Output the (x, y) coordinate of the center of the cell containing the given text.  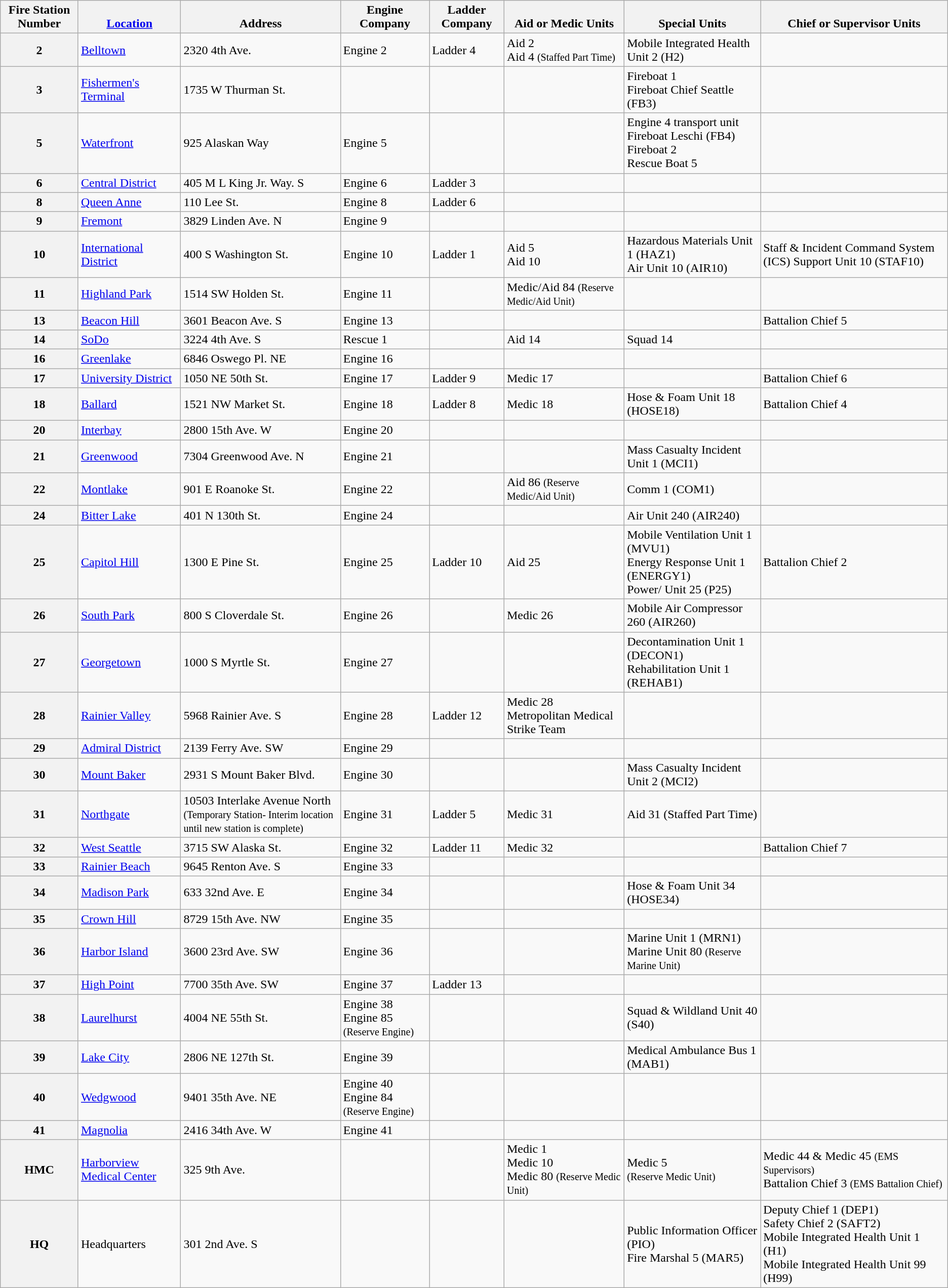
Engine 37 (385, 985)
West Seattle (129, 847)
Engine 18 (385, 404)
Harbor Island (129, 952)
Rainier Valley (129, 715)
29 (39, 748)
Battalion Chief 6 (854, 378)
Engine 5 (385, 143)
800 S Cloverdale St. (260, 616)
Engine 2 (385, 50)
Montlake (129, 489)
405 M L King Jr. Way. S (260, 183)
Engine 24 (385, 515)
Rescue 1 (385, 339)
HQ (39, 1243)
11 (39, 294)
3 (39, 90)
Engine 10 (385, 254)
35 (39, 919)
Ladder 5 (467, 814)
Engine 40Engine 84 (Reserve Engine) (385, 1097)
Engine 32 (385, 847)
Rainier Beach (129, 866)
Engine 25 (385, 562)
Greenwood (129, 457)
Laurelhurst (129, 1018)
5 (39, 143)
Engine 11 (385, 294)
Medic 28Metropolitan Medical Strike Team (564, 715)
Engine 28 (385, 715)
Aid 25 (564, 562)
Ladder 11 (467, 847)
16 (39, 358)
Lake City (129, 1057)
Engine 41 (385, 1130)
Engine 29 (385, 748)
3601 Beacon Ave. S (260, 320)
Medic 1Medic 10Medic 80 (Reserve Medic Unit) (564, 1170)
Ladder 10 (467, 562)
Engine 34 (385, 892)
Staff & Incident Command System (ICS) Support Unit 10 (STAF10) (854, 254)
Medic/Aid 84 (Reserve Medic/Aid Unit) (564, 294)
Battalion Chief 7 (854, 847)
8 (39, 202)
Highland Park (129, 294)
Headquarters (129, 1243)
Engine 39 (385, 1057)
Mobile Integrated Health Unit 2 (H2) (693, 50)
Medic 44 & Medic 45 (EMS Supervisors)Battalion Chief 3 (EMS Battalion Chief) (854, 1170)
Ladder 13 (467, 985)
Engine 27 (385, 662)
Ladder 9 (467, 378)
3224 4th Ave. S (260, 339)
10503 Interlake Avenue North(Temporary Station- Interim location until new station is complete) (260, 814)
Hazardous Materials Unit 1 (HAZ1)Air Unit 10 (AIR10) (693, 254)
Capitol Hill (129, 562)
Mobile Air Compressor 260 (AIR260) (693, 616)
University District (129, 378)
Engine 35 (385, 919)
18 (39, 404)
633 32nd Ave. E (260, 892)
Medic 5(Reserve Medic Unit) (693, 1170)
HMC (39, 1170)
2931 S Mount Baker Blvd. (260, 775)
38 (39, 1018)
2416 34th Ave. W (260, 1130)
4004 NE 55th St. (260, 1018)
1000 S Myrtle St. (260, 662)
25 (39, 562)
2806 NE 127th St. (260, 1057)
Medic 18 (564, 404)
22 (39, 489)
Battalion Chief 4 (854, 404)
Engine 38Engine 85 (Reserve Engine) (385, 1018)
Waterfront (129, 143)
2139 Ferry Ave. SW (260, 748)
36 (39, 952)
301 2nd Ave. S (260, 1243)
Medic 31 (564, 814)
33 (39, 866)
9401 35th Ave. NE (260, 1097)
Aid 31 (Staffed Part Time) (693, 814)
Squad 14 (693, 339)
Fire Station Number (39, 17)
Comm 1 (COM1) (693, 489)
1735 W Thurman St. (260, 90)
Special Units (693, 17)
Medical Ambulance Bus 1 (MAB1) (693, 1057)
Location (129, 17)
Medic 17 (564, 378)
400 S Washington St. (260, 254)
Engine 21 (385, 457)
Engine Company (385, 17)
Belltown (129, 50)
Engine 4 transport unitFireboat Leschi (FB4)Fireboat 2Rescue Boat 5 (693, 143)
Deputy Chief 1 (DEP1)Safety Chief 2 (SAFT2)Mobile Integrated Health Unit 1 (H1)Mobile Integrated Health Unit 99 (H99) (854, 1243)
Battalion Chief 2 (854, 562)
34 (39, 892)
Engine 36 (385, 952)
1050 NE 50th St. (260, 378)
40 (39, 1097)
Engine 13 (385, 320)
Aid or Medic Units (564, 17)
Air Unit 240 (AIR240) (693, 515)
7700 35th Ave. SW (260, 985)
Ladder 8 (467, 404)
Bitter Lake (129, 515)
SoDo (129, 339)
Engine 17 (385, 378)
7304 Greenwood Ave. N (260, 457)
Address (260, 17)
Mass Casualty Incident Unit 1 (MCI1) (693, 457)
International District (129, 254)
Northgate (129, 814)
Engine 30 (385, 775)
2800 15th Ave. W (260, 430)
Beacon Hill (129, 320)
925 Alaskan Way (260, 143)
28 (39, 715)
Magnolia (129, 1130)
Engine 20 (385, 430)
Admiral District (129, 748)
8729 15th Ave. NW (260, 919)
Engine 31 (385, 814)
Fishermen's Terminal (129, 90)
Hose & Foam Unit 18 (HOSE18) (693, 404)
6 (39, 183)
1521 NW Market St. (260, 404)
30 (39, 775)
Ladder 12 (467, 715)
Engine 6 (385, 183)
Central District (129, 183)
Wedgwood (129, 1097)
Fireboat 1Fireboat Chief Seattle (FB3) (693, 90)
9645 Renton Ave. S (260, 866)
Madison Park (129, 892)
Aid 2Aid 4 (Staffed Part Time) (564, 50)
Aid 14 (564, 339)
901 E Roanoke St. (260, 489)
Interbay (129, 430)
31 (39, 814)
6846 Oswego Pl. NE (260, 358)
2 (39, 50)
Engine 26 (385, 616)
32 (39, 847)
9 (39, 221)
Squad & Wildland Unit 40 (S40) (693, 1018)
Hose & Foam Unit 34 (HOSE34) (693, 892)
Queen Anne (129, 202)
14 (39, 339)
Mount Baker (129, 775)
Ladder Company (467, 17)
Public Information Officer (PIO)Fire Marshal 5 (MAR5) (693, 1243)
27 (39, 662)
Georgetown (129, 662)
Battalion Chief 5 (854, 320)
Marine Unit 1 (MRN1)Marine Unit 80 (Reserve Marine Unit) (693, 952)
Engine 33 (385, 866)
3715 SW Alaska St. (260, 847)
Ladder 4 (467, 50)
Ladder 3 (467, 183)
1514 SW Holden St. (260, 294)
37 (39, 985)
Medic 32 (564, 847)
39 (39, 1057)
24 (39, 515)
41 (39, 1130)
Harborview Medical Center (129, 1170)
Greenlake (129, 358)
325 9th Ave. (260, 1170)
3829 Linden Ave. N (260, 221)
110 Lee St. (260, 202)
3600 23rd Ave. SW (260, 952)
10 (39, 254)
2320 4th Ave. (260, 50)
Decontamination Unit 1 (DECON1)Rehabilitation Unit 1 (REHAB1) (693, 662)
Engine 9 (385, 221)
20 (39, 430)
Medic 26 (564, 616)
Aid 86 (Reserve Medic/Aid Unit) (564, 489)
401 N 130th St. (260, 515)
Aid 5Aid 10 (564, 254)
Ladder 1 (467, 254)
17 (39, 378)
Ballard (129, 404)
Engine 8 (385, 202)
Ladder 6 (467, 202)
5968 Rainier Ave. S (260, 715)
13 (39, 320)
Crown Hill (129, 919)
Engine 22 (385, 489)
Mobile Ventilation Unit 1 (MVU1)Energy Response Unit 1 (ENERGY1)Power/ Unit 25 (P25) (693, 562)
21 (39, 457)
Fremont (129, 221)
Chief or Supervisor Units (854, 17)
South Park (129, 616)
High Point (129, 985)
Mass Casualty Incident Unit 2 (MCI2) (693, 775)
1300 E Pine St. (260, 562)
26 (39, 616)
Engine 16 (385, 358)
